Return the [x, y] coordinate for the center point of the cell that contains the specified text.  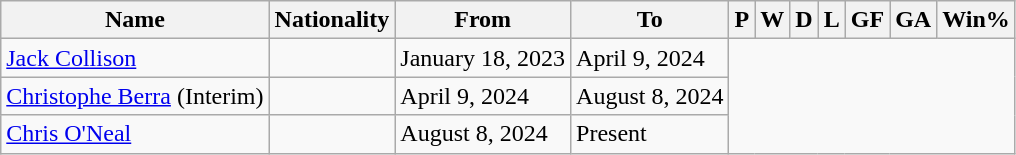
Christophe Berra (Interim) [135, 96]
D [804, 20]
GA [914, 20]
Name [135, 20]
To [650, 20]
January 18, 2023 [483, 58]
Nationality [332, 20]
L [832, 20]
Jack Collison [135, 58]
From [483, 20]
P [742, 20]
Win% [976, 20]
GF [867, 20]
Chris O'Neal [135, 134]
Present [650, 134]
W [772, 20]
